For the text-containing cell, return its midpoint in (X, Y) coordinate format. 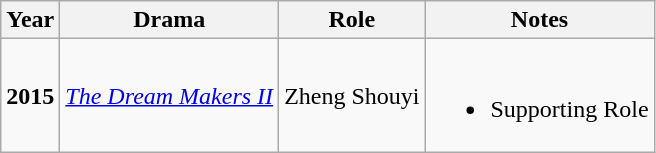
2015 (30, 96)
Zheng Shouyi (352, 96)
Role (352, 20)
The Dream Makers II (170, 96)
Year (30, 20)
Supporting Role (540, 96)
Drama (170, 20)
Notes (540, 20)
